Scan for the cell matching the given text and deliver its [X, Y] coordinate at center. 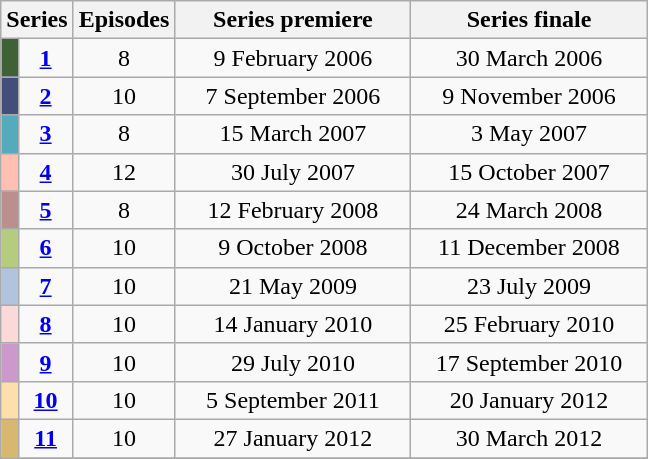
30 July 2007 [293, 172]
9 [46, 362]
3 [46, 134]
2 [46, 96]
27 January 2012 [293, 438]
3 May 2007 [529, 134]
11 [46, 438]
9 October 2008 [293, 248]
23 July 2009 [529, 286]
20 January 2012 [529, 400]
5 [46, 210]
4 [46, 172]
21 May 2009 [293, 286]
5 September 2011 [293, 400]
Series finale [529, 20]
6 [46, 248]
12 [124, 172]
15 October 2007 [529, 172]
30 March 2006 [529, 58]
9 February 2006 [293, 58]
Episodes [124, 20]
15 March 2007 [293, 134]
11 December 2008 [529, 248]
9 November 2006 [529, 96]
7 September 2006 [293, 96]
25 February 2010 [529, 324]
1 [46, 58]
Series [37, 20]
30 March 2012 [529, 438]
24 March 2008 [529, 210]
7 [46, 286]
17 September 2010 [529, 362]
Series premiere [293, 20]
12 February 2008 [293, 210]
14 January 2010 [293, 324]
29 July 2010 [293, 362]
